Locate the cell with the specified text and output its (X, Y) center coordinate. 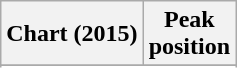
Peakposition (189, 34)
Chart (2015) (72, 34)
